Provide the [x, y] coordinate of the cell's center where the given text is located.  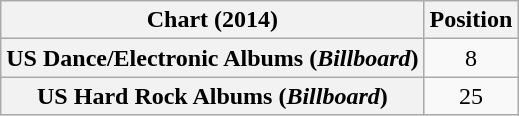
8 [471, 58]
25 [471, 96]
US Dance/Electronic Albums (Billboard) [212, 58]
Position [471, 20]
Chart (2014) [212, 20]
US Hard Rock Albums (Billboard) [212, 96]
